From the cell containing the given text, extract its center point as [X, Y] coordinate. 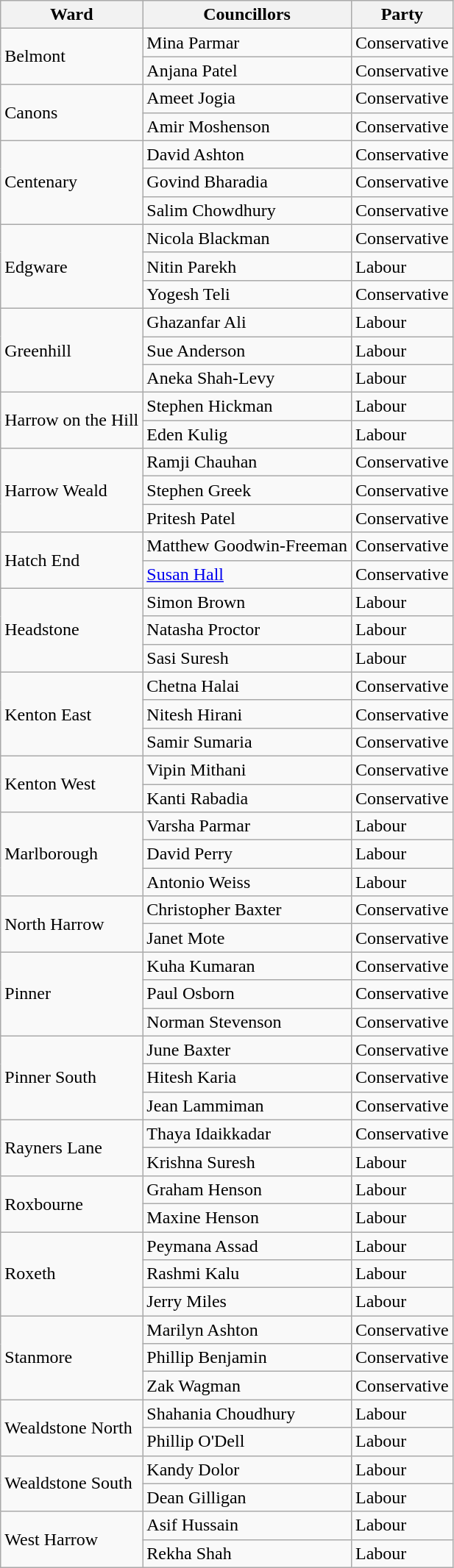
Krishna Suresh [247, 1161]
Paul Osborn [247, 994]
Thaya Idaikkadar [247, 1134]
Asif Hussain [247, 1525]
Zak Wagman [247, 1386]
Simon Brown [247, 602]
Eden Kulig [247, 434]
Party [402, 15]
Kuha Kumaran [247, 966]
Ghazanfar Ali [247, 322]
Maxine Henson [247, 1217]
Peymana Assad [247, 1246]
Phillip Benjamin [247, 1358]
Roxeth [72, 1274]
Chetna Halai [247, 686]
Sasi Suresh [247, 658]
Salim Chowdhury [247, 210]
Christopher Baxter [247, 910]
Kenton East [72, 714]
Sue Anderson [247, 351]
Kandy Dolor [247, 1469]
Wealdstone North [72, 1428]
Govind Bharadia [247, 182]
Kanti Rabadia [247, 798]
Shahania Choudhury [247, 1414]
Nitesh Hirani [247, 714]
Edgware [72, 266]
Phillip O'Dell [247, 1442]
Nicola Blackman [247, 238]
Kenton West [72, 784]
Anjana Patel [247, 71]
David Ashton [247, 154]
Headstone [72, 630]
Marlborough [72, 854]
Pinner [72, 994]
Jerry Miles [247, 1302]
North Harrow [72, 924]
Susan Hall [247, 574]
Centenary [72, 182]
Stephen Hickman [247, 407]
Aneka Shah-Levy [247, 379]
Varsha Parmar [247, 826]
Norman Stevenson [247, 1022]
Amir Moshenson [247, 126]
Harrow on the Hill [72, 420]
Councillors [247, 15]
Marilyn Ashton [247, 1330]
Rashmi Kalu [247, 1274]
Harrow Weald [72, 490]
Pritesh Patel [247, 518]
Greenhill [72, 350]
Ward [72, 15]
Natasha Proctor [247, 630]
Hatch End [72, 560]
Nitin Parekh [247, 266]
Canons [72, 112]
Stanmore [72, 1358]
Jean Lammiman [247, 1106]
Yogesh Teli [247, 294]
Matthew Goodwin-Freeman [247, 546]
Ameet Jogia [247, 99]
Rayners Lane [72, 1148]
Rekha Shah [247, 1553]
Wealdstone South [72, 1483]
Hitesh Karia [247, 1078]
Stephen Greek [247, 490]
Antonio Weiss [247, 882]
Vipin Mithani [247, 770]
Mina Parmar [247, 43]
Dean Gilligan [247, 1497]
Ramji Chauhan [247, 462]
David Perry [247, 854]
Pinner South [72, 1078]
Roxbourne [72, 1203]
West Harrow [72, 1539]
Graham Henson [247, 1189]
Belmont [72, 57]
June Baxter [247, 1050]
Janet Mote [247, 938]
Samir Sumaria [247, 742]
